Provide the (X, Y) coordinate of the cell's center where the given text is located.  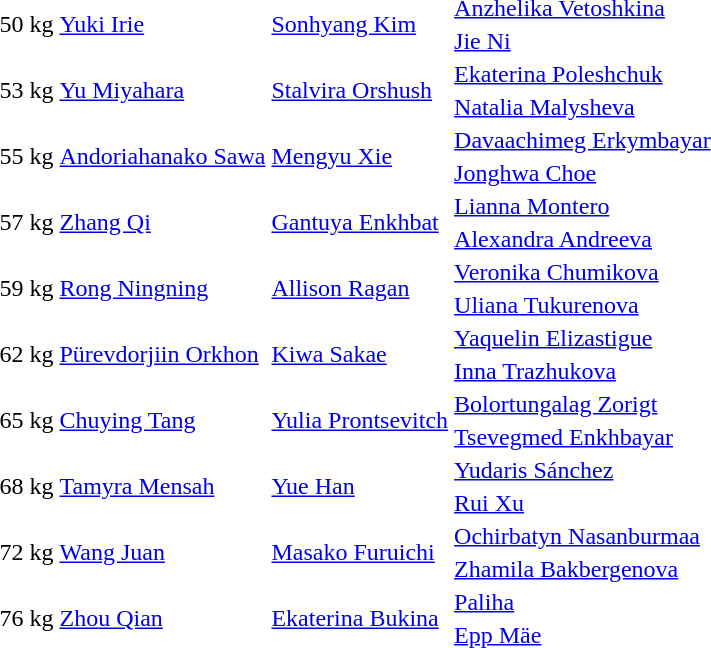
Kiwa Sakae (360, 354)
Tamyra Mensah (162, 486)
Mengyu Xie (360, 156)
Yu Miyahara (162, 90)
Allison Ragan (360, 288)
Yulia Prontsevitch (360, 420)
Stalvira Orshush (360, 90)
Pürevdorjiin Orkhon (162, 354)
Masako Furuichi (360, 552)
Yue Han (360, 486)
Gantuya Enkhbat (360, 222)
Wang Juan (162, 552)
Chuying Tang (162, 420)
Zhang Qi (162, 222)
Rong Ningning (162, 288)
Andoriahanako Sawa (162, 156)
